Return the (x, y) coordinate for the center point of the cell that contains the specified text.  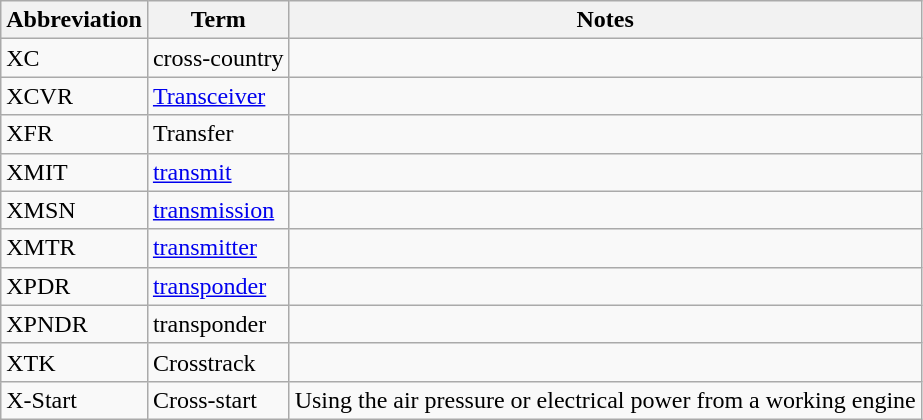
XPNDR (74, 324)
Cross-start (218, 400)
Crosstrack (218, 362)
Notes (605, 20)
Term (218, 20)
XTK (74, 362)
Transfer (218, 134)
XC (74, 58)
Using the air pressure or electrical power from a working engine (605, 400)
transmission (218, 210)
XCVR (74, 96)
transmit (218, 172)
transmitter (218, 248)
XMSN (74, 210)
XFR (74, 134)
Transceiver (218, 96)
XMTR (74, 248)
XMIT (74, 172)
XPDR (74, 286)
cross-country (218, 58)
Abbreviation (74, 20)
X-Start (74, 400)
